Return the (x, y) coordinate for the center point of the cell that contains the specified text.  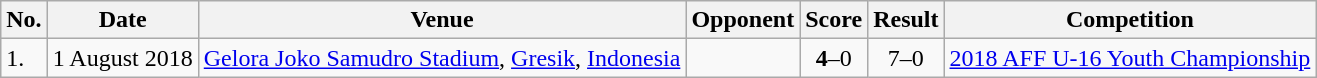
Opponent (743, 20)
Competition (1130, 20)
1 August 2018 (122, 58)
Score (834, 20)
7–0 (906, 58)
Gelora Joko Samudro Stadium, Gresik, Indonesia (442, 58)
Date (122, 20)
1. (24, 58)
Venue (442, 20)
Result (906, 20)
2018 AFF U-16 Youth Championship (1130, 58)
4–0 (834, 58)
No. (24, 20)
